Determine the (X, Y) coordinate at the center of the cell enclosing the given text.  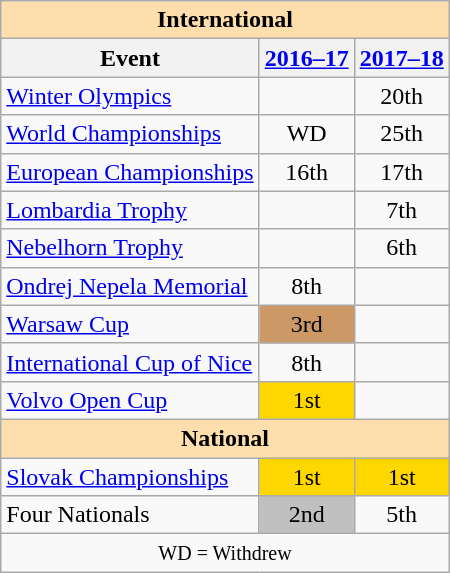
Lombardia Trophy (130, 210)
Winter Olympics (130, 96)
20th (402, 96)
Four Nationals (130, 515)
European Championships (130, 172)
Warsaw Cup (130, 324)
2nd (306, 515)
Event (130, 58)
International (225, 20)
6th (402, 248)
Volvo Open Cup (130, 400)
2017–18 (402, 58)
2016–17 (306, 58)
5th (402, 515)
International Cup of Nice (130, 362)
World Championships (130, 134)
17th (402, 172)
16th (306, 172)
Ondrej Nepela Memorial (130, 286)
7th (402, 210)
National (225, 438)
Nebelhorn Trophy (130, 248)
WD (306, 134)
3rd (306, 324)
WD = Withdrew (225, 553)
25th (402, 134)
Slovak Championships (130, 477)
